Find where the given text appears and provide that cell's center as [x, y] coordinate. 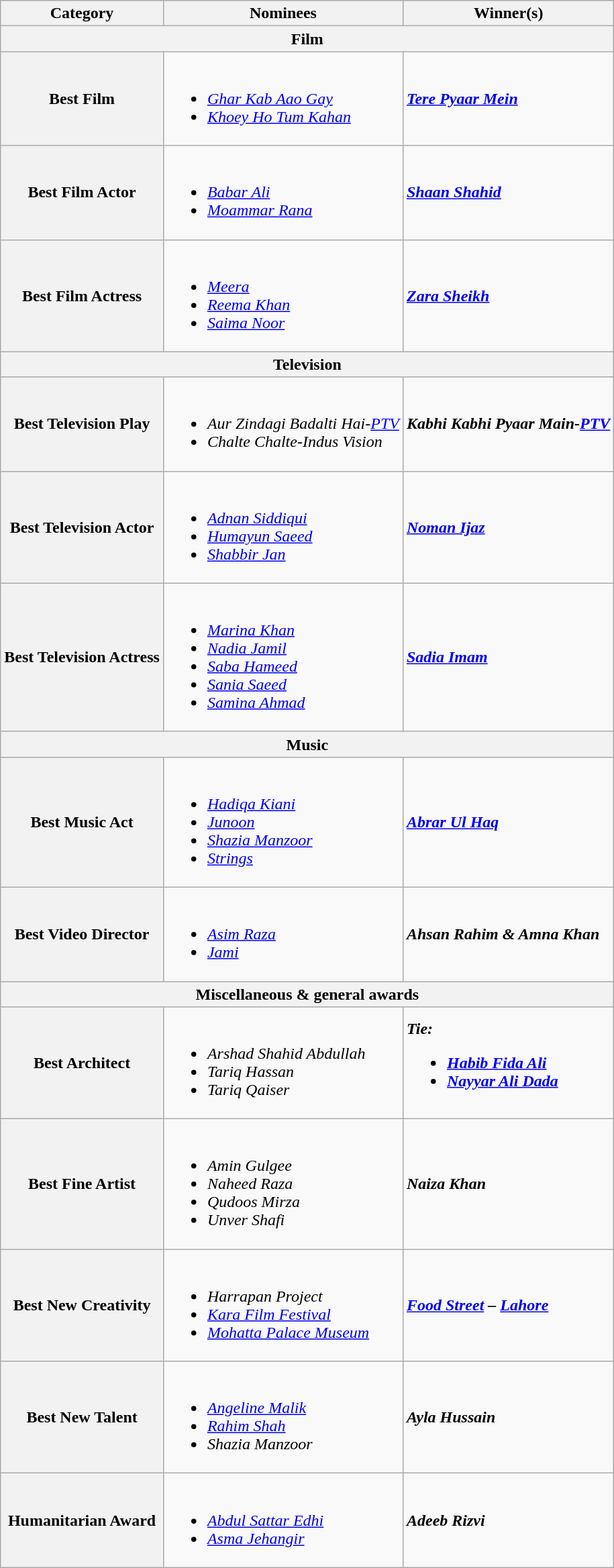
Angeline MalikRahim ShahShazia Manzoor [283, 1417]
Best Television Actress [82, 658]
Best Television Actor [82, 527]
Food Street – Lahore [508, 1306]
Film [307, 39]
Best Film Actress [82, 295]
Ahsan Rahim & Amna Khan [508, 934]
Category [82, 13]
Amin GulgeeNaheed RazaQudoos MirzaUnver Shafi [283, 1184]
Best New Creativity [82, 1306]
Abdul Sattar EdhiAsma Jehangir [283, 1520]
Best Television Play [82, 424]
Adeeb Rizvi [508, 1520]
Humanitarian Award [82, 1520]
Naiza Khan [508, 1184]
Television [307, 364]
Sadia Imam [508, 658]
Adnan SiddiquiHumayun SaeedShabbir Jan [283, 527]
Best Film [82, 99]
Babar AliMoammar Rana [283, 193]
MeeraReema KhanSaima Noor [283, 295]
Harrapan ProjectKara Film FestivalMohatta Palace Museum [283, 1306]
Abrar Ul Haq [508, 822]
Aur Zindagi Badalti Hai-PTVChalte Chalte-Indus Vision [283, 424]
Tere Pyaar Mein [508, 99]
Music [307, 744]
Best Fine Artist [82, 1184]
Winner(s) [508, 13]
Best Architect [82, 1063]
Best New Talent [82, 1417]
Kabhi Kabhi Pyaar Main-PTV [508, 424]
Best Music Act [82, 822]
Nominees [283, 13]
Noman Ijaz [508, 527]
Arshad Shahid AbdullahTariq HassanTariq Qaiser [283, 1063]
Zara Sheikh [508, 295]
Asim RazaJami [283, 934]
Best Film Actor [82, 193]
Marina KhanNadia JamilSaba HameedSania SaeedSamina Ahmad [283, 658]
Tie: Habib Fida AliNayyar Ali Dada [508, 1063]
Ayla Hussain [508, 1417]
Ghar Kab Aao GayKhoey Ho Tum Kahan [283, 99]
Best Video Director [82, 934]
Shaan Shahid [508, 193]
Hadiqa KianiJunoonShazia ManzoorStrings [283, 822]
Miscellaneous & general awards [307, 994]
